Output the (X, Y) coordinate of the center of the cell containing the given text.  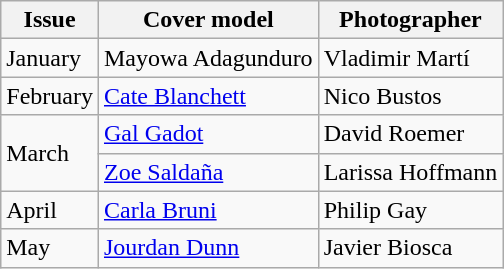
Javier Biosca (410, 248)
Photographer (410, 20)
Larissa Hoffmann (410, 172)
Philip Gay (410, 210)
Zoe Saldaña (208, 172)
Nico Bustos (410, 96)
Carla Bruni (208, 210)
David Roemer (410, 134)
Issue (50, 20)
May (50, 248)
March (50, 153)
Mayowa Adagunduro (208, 58)
February (50, 96)
Cate Blanchett (208, 96)
Cover model (208, 20)
Jourdan Dunn (208, 248)
April (50, 210)
January (50, 58)
Gal Gadot (208, 134)
Vladimir Martí (410, 58)
